Locate the cell with the specified text and output its [X, Y] center coordinate. 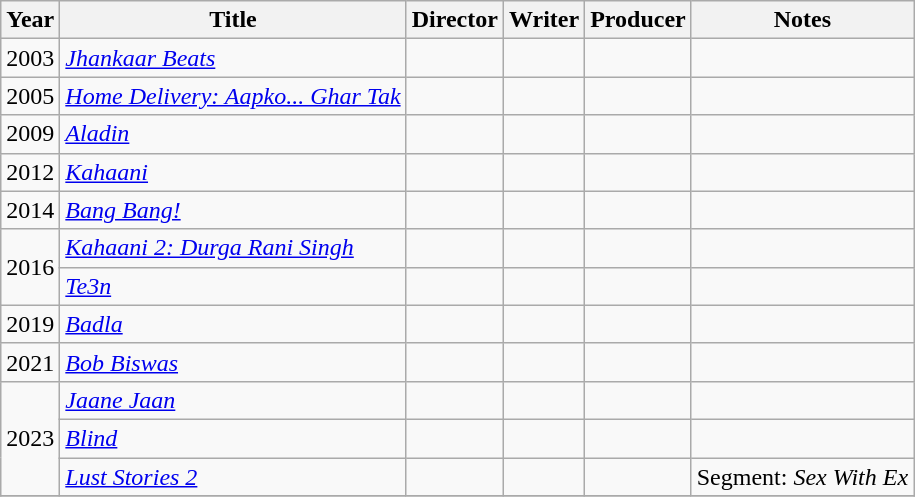
Jaane Jaan [233, 400]
Title [233, 20]
Badla [233, 324]
Kahaani [233, 172]
Producer [638, 20]
2023 [30, 438]
Kahaani 2: Durga Rani Singh [233, 248]
Bang Bang! [233, 210]
Year [30, 20]
2014 [30, 210]
Notes [802, 20]
2019 [30, 324]
2005 [30, 96]
Home Delivery: Aapko... Ghar Tak [233, 96]
Lust Stories 2 [233, 477]
Te3n [233, 286]
2021 [30, 362]
2009 [30, 134]
2003 [30, 58]
Bob Biswas [233, 362]
Blind [233, 438]
Writer [544, 20]
Director [454, 20]
2012 [30, 172]
Jhankaar Beats [233, 58]
Segment: Sex With Ex [802, 477]
Aladin [233, 134]
2016 [30, 267]
